Output the (x, y) coordinate of the center of the cell containing the given text.  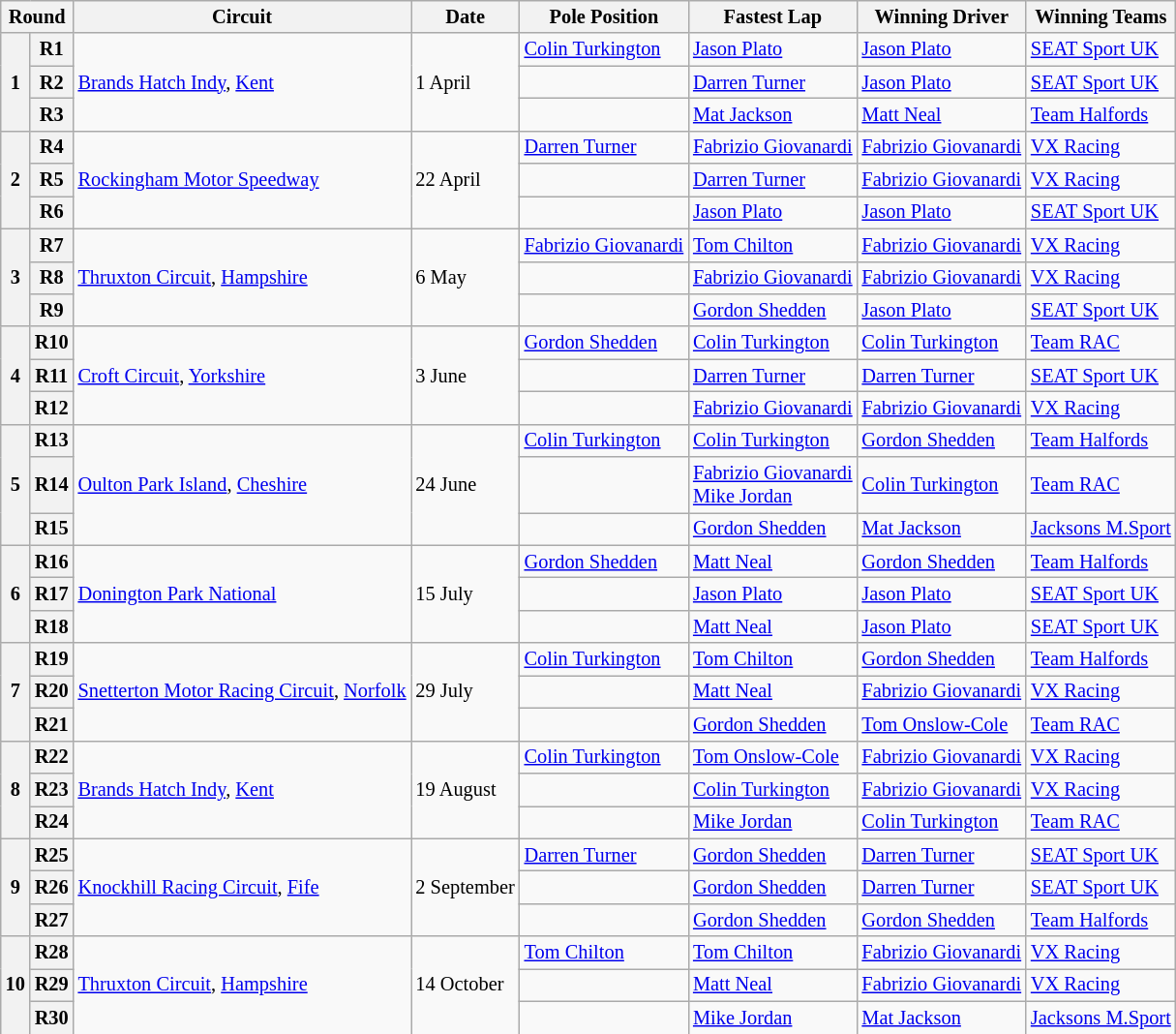
Rockingham Motor Speedway (242, 180)
R11 (52, 376)
3 (15, 277)
5 (15, 484)
R24 (52, 822)
R30 (52, 1018)
R6 (52, 212)
7 (15, 691)
6 (15, 594)
Date (465, 16)
1 (15, 81)
9 (15, 887)
R15 (52, 529)
R13 (52, 441)
R22 (52, 757)
24 June (465, 484)
R29 (52, 985)
R19 (52, 659)
Knockhill Racing Circuit, Fife (242, 887)
Winning Driver (942, 16)
2 (15, 180)
R2 (52, 82)
R12 (52, 408)
10 (15, 986)
4 (15, 376)
R28 (52, 953)
22 April (465, 180)
R5 (52, 180)
R27 (52, 920)
Snetterton Motor Racing Circuit, Norfolk (242, 691)
R14 (52, 485)
Winning Teams (1101, 16)
R18 (52, 626)
Fastest Lap (772, 16)
R23 (52, 789)
29 July (465, 691)
Round (37, 16)
Donington Park National (242, 594)
R20 (52, 691)
Croft Circuit, Yorkshire (242, 376)
R1 (52, 49)
R17 (52, 593)
8 (15, 790)
14 October (465, 986)
R26 (52, 887)
R4 (52, 147)
15 July (465, 594)
3 June (465, 376)
R21 (52, 724)
19 August (465, 790)
R16 (52, 562)
2 September (465, 887)
R8 (52, 278)
R25 (52, 855)
R3 (52, 114)
Circuit (242, 16)
Fabrizio Giovanardi Mike Jordan (772, 485)
R10 (52, 343)
1 April (465, 81)
R9 (52, 310)
6 May (465, 277)
Oulton Park Island, Cheshire (242, 484)
R7 (52, 245)
Pole Position (604, 16)
